Output the [X, Y] coordinate of the center of the cell containing the given text.  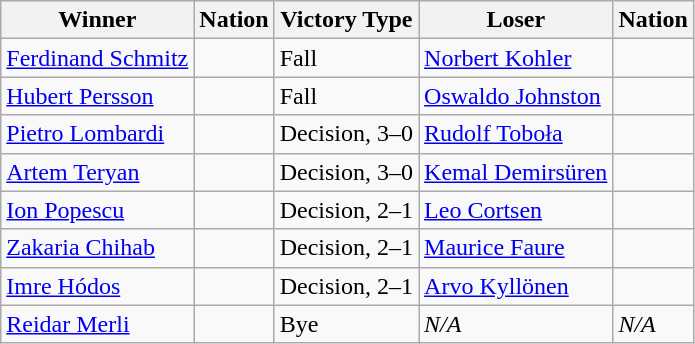
Oswaldo Johnston [516, 96]
Maurice Faure [516, 248]
Artem Teryan [98, 172]
Leo Cortsen [516, 210]
Norbert Kohler [516, 58]
Loser [516, 20]
Bye [346, 324]
Victory Type [346, 20]
Rudolf Toboła [516, 134]
Pietro Lombardi [98, 134]
Winner [98, 20]
Ferdinand Schmitz [98, 58]
Arvo Kyllönen [516, 286]
Kemal Demirsüren [516, 172]
Reidar Merli [98, 324]
Ion Popescu [98, 210]
Imre Hódos [98, 286]
Hubert Persson [98, 96]
Zakaria Chihab [98, 248]
